Provide the [x, y] coordinate of the cell's center where the given text is located.  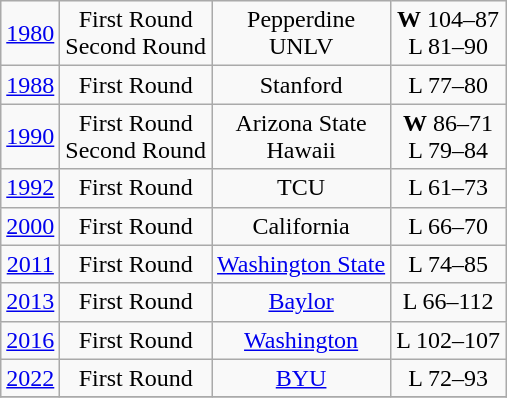
1990 [30, 136]
L 66–112 [448, 302]
L 77–80 [448, 85]
Baylor [302, 302]
W 104–87L 81–90 [448, 34]
Arizona StateHawaii [302, 136]
W 86–71L 79–84 [448, 136]
Washington State [302, 264]
California [302, 226]
L 72–93 [448, 378]
1980 [30, 34]
L 74–85 [448, 264]
L 102–107 [448, 340]
2011 [30, 264]
Washington [302, 340]
1992 [30, 188]
L 66–70 [448, 226]
TCU [302, 188]
Stanford [302, 85]
L 61–73 [448, 188]
PepperdineUNLV [302, 34]
BYU [302, 378]
2022 [30, 378]
2013 [30, 302]
2016 [30, 340]
2000 [30, 226]
1988 [30, 85]
